Scan for the cell matching the given text and deliver its (X, Y) coordinate at center. 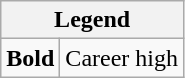
Bold (30, 58)
Legend (92, 20)
Career high (122, 58)
